Determine the (X, Y) coordinate at the center of the cell enclosing the given text.  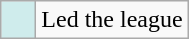
Led the league (112, 20)
